From the cell containing the given text, extract its center point as (X, Y) coordinate. 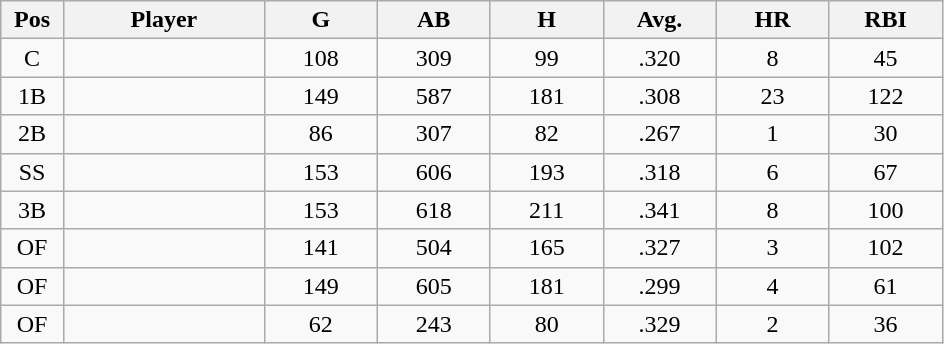
61 (886, 286)
606 (434, 172)
SS (32, 172)
.327 (660, 248)
.299 (660, 286)
1 (772, 134)
4 (772, 286)
.341 (660, 210)
45 (886, 58)
82 (546, 134)
587 (434, 96)
141 (320, 248)
Avg. (660, 20)
Player (164, 20)
.320 (660, 58)
36 (886, 324)
3 (772, 248)
G (320, 20)
62 (320, 324)
2 (772, 324)
193 (546, 172)
309 (434, 58)
3B (32, 210)
C (32, 58)
243 (434, 324)
102 (886, 248)
.329 (660, 324)
618 (434, 210)
30 (886, 134)
H (546, 20)
AB (434, 20)
86 (320, 134)
RBI (886, 20)
.267 (660, 134)
99 (546, 58)
165 (546, 248)
67 (886, 172)
100 (886, 210)
504 (434, 248)
2B (32, 134)
6 (772, 172)
23 (772, 96)
122 (886, 96)
80 (546, 324)
.318 (660, 172)
.308 (660, 96)
605 (434, 286)
HR (772, 20)
Pos (32, 20)
1B (32, 96)
307 (434, 134)
108 (320, 58)
211 (546, 210)
